Identify which cell holds the provided text, then report its [x, y] central coordinate. 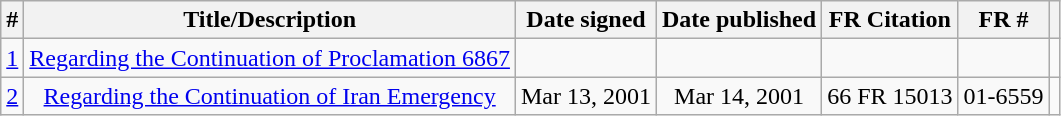
# [12, 20]
FR Citation [890, 20]
1 [12, 58]
Date published [740, 20]
Regarding the Continuation of Proclamation 6867 [270, 58]
FR # [1004, 20]
Title/Description [270, 20]
2 [12, 96]
Mar 13, 2001 [586, 96]
Mar 14, 2001 [740, 96]
01-6559 [1004, 96]
66 FR 15013 [890, 96]
Date signed [586, 20]
Regarding the Continuation of Iran Emergency [270, 96]
